Return (X, Y) of the center of cell containing provided text 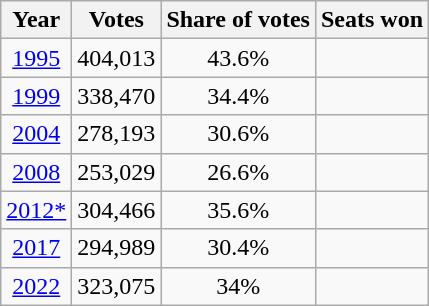
Year (36, 20)
Share of votes (238, 20)
2004 (36, 134)
26.6% (238, 172)
304,466 (116, 210)
2012* (36, 210)
323,075 (116, 286)
30.6% (238, 134)
Votes (116, 20)
278,193 (116, 134)
34.4% (238, 96)
253,029 (116, 172)
34% (238, 286)
1995 (36, 58)
404,013 (116, 58)
35.6% (238, 210)
1999 (36, 96)
2017 (36, 248)
30.4% (238, 248)
2008 (36, 172)
294,989 (116, 248)
2022 (36, 286)
Seats won (372, 20)
43.6% (238, 58)
338,470 (116, 96)
